Find where the given text appears and provide that cell's center as (X, Y) coordinate. 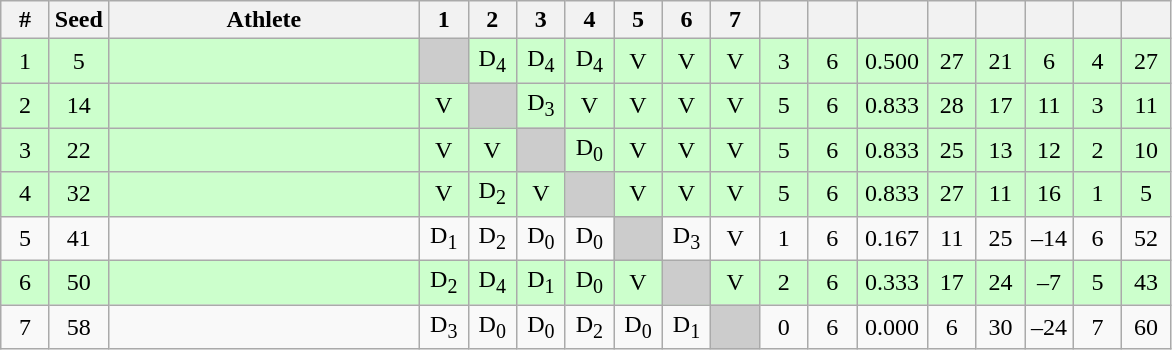
10 (1146, 150)
–7 (1050, 283)
60 (1146, 327)
# (26, 20)
13 (1000, 150)
14 (78, 105)
0.500 (892, 61)
0.167 (892, 238)
0.333 (892, 283)
12 (1050, 150)
28 (952, 105)
–24 (1050, 327)
32 (78, 194)
41 (78, 238)
50 (78, 283)
0 (784, 327)
52 (1146, 238)
22 (78, 150)
43 (1146, 283)
30 (1000, 327)
16 (1050, 194)
21 (1000, 61)
24 (1000, 283)
58 (78, 327)
0.000 (892, 327)
Athlete (264, 20)
Seed (78, 20)
–14 (1050, 238)
